Determine the (X, Y) coordinate at the center of the cell enclosing the given text.  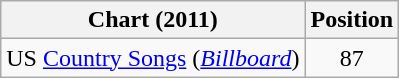
87 (352, 58)
Position (352, 20)
US Country Songs (Billboard) (153, 58)
Chart (2011) (153, 20)
